Provide the [x, y] coordinate of the cell's center where the given text is located.  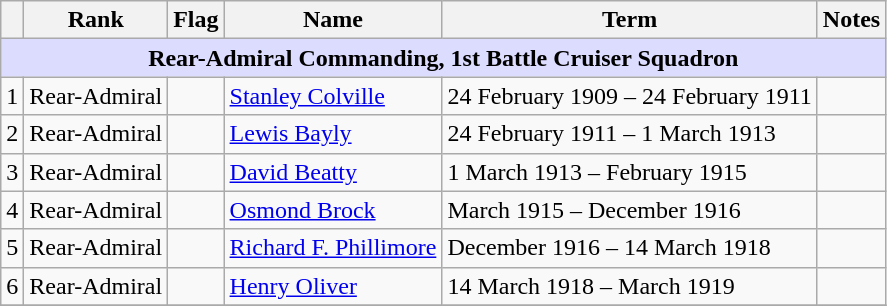
14 March 1918 – March 1919 [630, 286]
6 [12, 286]
December 1916 – 14 March 1918 [630, 248]
Richard F. Phillimore [333, 248]
Henry Oliver [333, 286]
24 February 1909 – 24 February 1911 [630, 96]
Notes [851, 20]
Rear-Admiral Commanding, 1st Battle Cruiser Squadron [444, 58]
4 [12, 210]
24 February 1911 – 1 March 1913 [630, 134]
2 [12, 134]
Rank [96, 20]
3 [12, 172]
Flag [196, 20]
1 March 1913 – February 1915 [630, 172]
1 [12, 96]
Term [630, 20]
Lewis Bayly [333, 134]
5 [12, 248]
Osmond Brock [333, 210]
Stanley Colville [333, 96]
March 1915 – December 1916 [630, 210]
Name [333, 20]
David Beatty [333, 172]
